Determine the [x, y] coordinate at the center of the cell enclosing the given text.  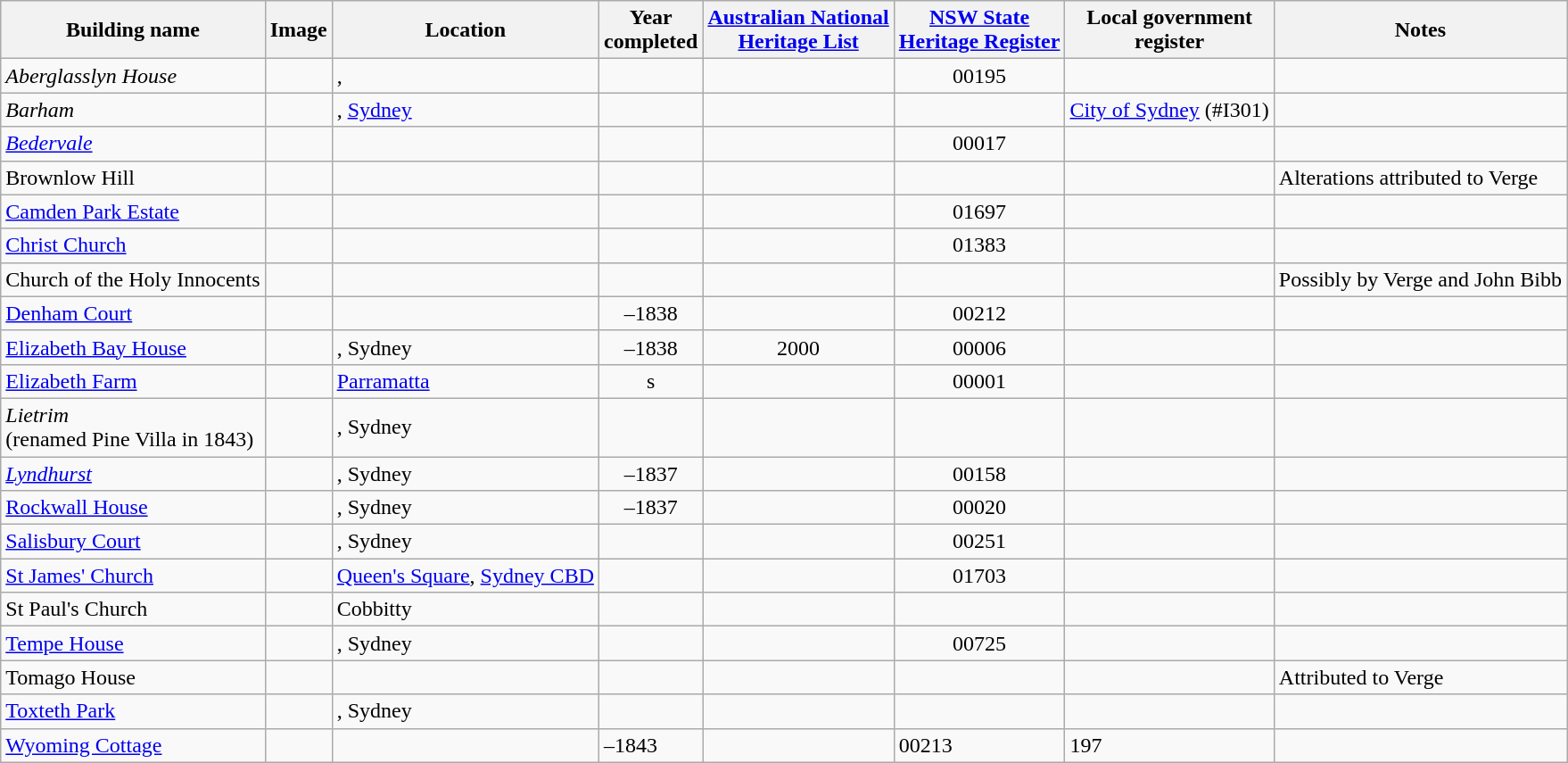
Christ Church [133, 245]
Queen's Square, Sydney CBD [466, 576]
00006 [979, 347]
Location [466, 30]
2000 [798, 347]
–1843 [651, 745]
Barham [133, 110]
00001 [979, 381]
Bedervale [133, 144]
Toxteth Park [133, 711]
Denham Court [133, 313]
Australian NationalHeritage List [798, 30]
Tempe House [133, 643]
Aberglasslyn House [133, 76]
s [651, 381]
00725 [979, 643]
00213 [979, 745]
Local governmentregister [1169, 30]
00212 [979, 313]
Salisbury Court [133, 542]
00251 [979, 542]
, [466, 76]
Elizabeth Farm [133, 381]
197 [1169, 745]
NSW StateHeritage Register [979, 30]
Lyndhurst [133, 474]
Camden Park Estate [133, 211]
Image [298, 30]
00158 [979, 474]
Parramatta [466, 381]
Lietrim (renamed Pine Villa in 1843) [133, 427]
Brownlow Hill [133, 178]
Yearcompleted [651, 30]
Possibly by Verge and John Bibb [1420, 279]
City of Sydney (#I301) [1169, 110]
00020 [979, 508]
Building name [133, 30]
01697 [979, 211]
00017 [979, 144]
St Paul's Church [133, 610]
Church of the Holy Innocents [133, 279]
Wyoming Cottage [133, 745]
Cobbitty [466, 610]
Alterations attributed to Verge [1420, 178]
Rockwall House [133, 508]
00195 [979, 76]
Notes [1420, 30]
Attributed to Verge [1420, 677]
Elizabeth Bay House [133, 347]
01703 [979, 576]
Tomago House [133, 677]
01383 [979, 245]
St James' Church [133, 576]
